Return the (X, Y) coordinate for the center point of the cell that contains the specified text.  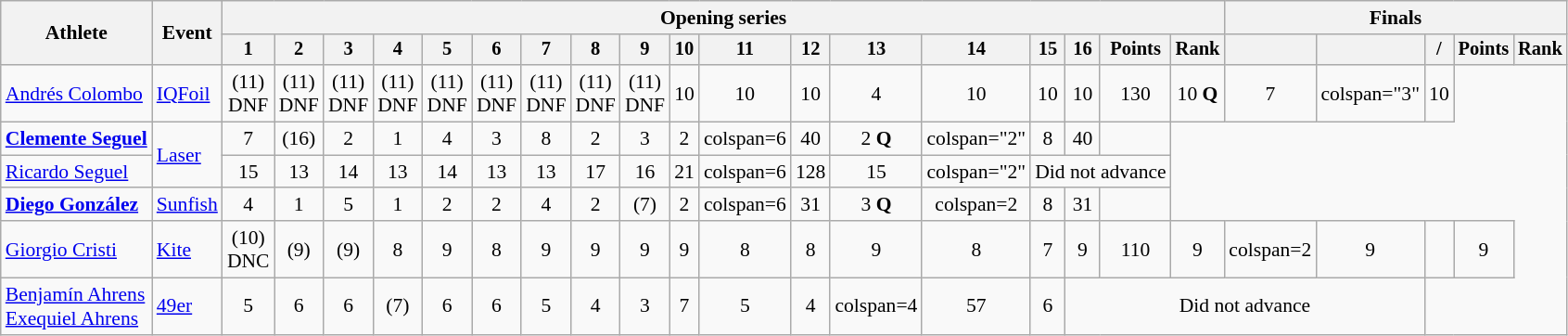
10 Q (1198, 93)
Clemente Seguel (76, 139)
49er (187, 306)
(16) (299, 139)
colspan=4 (875, 306)
/ (1439, 50)
21 (684, 172)
128 (810, 172)
Kite (187, 249)
110 (1135, 249)
12 (810, 50)
(10)DNC (249, 249)
3 Q (875, 205)
IQFoil (187, 93)
Finals (1395, 18)
Laser (187, 156)
Benjamín AhrensExequiel Ahrens (76, 306)
Sunfish (187, 205)
Diego González (76, 205)
Athlete (76, 33)
57 (975, 306)
Andrés Colombo (76, 93)
Opening series (723, 18)
130 (1135, 93)
colspan="3" (1370, 93)
Event (187, 33)
17 (595, 172)
11 (746, 50)
Ricardo Seguel (76, 172)
Giorgio Cristi (76, 249)
2 Q (875, 139)
